From the cell containing the given text, extract its center point as (x, y) coordinate. 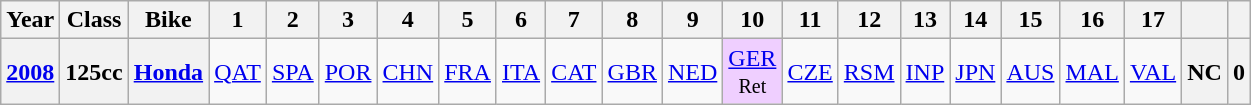
11 (810, 20)
CZE (810, 72)
ITA (520, 72)
NC (1205, 72)
NED (692, 72)
INP (925, 72)
10 (752, 20)
15 (1030, 20)
1 (238, 20)
Year (30, 20)
3 (348, 20)
5 (468, 20)
9 (692, 20)
17 (1152, 20)
JPN (976, 72)
7 (574, 20)
POR (348, 72)
Class (94, 20)
VAL (1152, 72)
Honda (168, 72)
16 (1092, 20)
125cc (94, 72)
8 (632, 20)
2 (292, 20)
2008 (30, 72)
AUS (1030, 72)
CHN (408, 72)
GBR (632, 72)
13 (925, 20)
MAL (1092, 72)
GERRet (752, 72)
12 (869, 20)
FRA (468, 72)
SPA (292, 72)
0 (1238, 72)
RSM (869, 72)
QAT (238, 72)
CAT (574, 72)
6 (520, 20)
4 (408, 20)
14 (976, 20)
Bike (168, 20)
